Detect which cell encompasses the target text, then output its (X, Y) center coordinate. 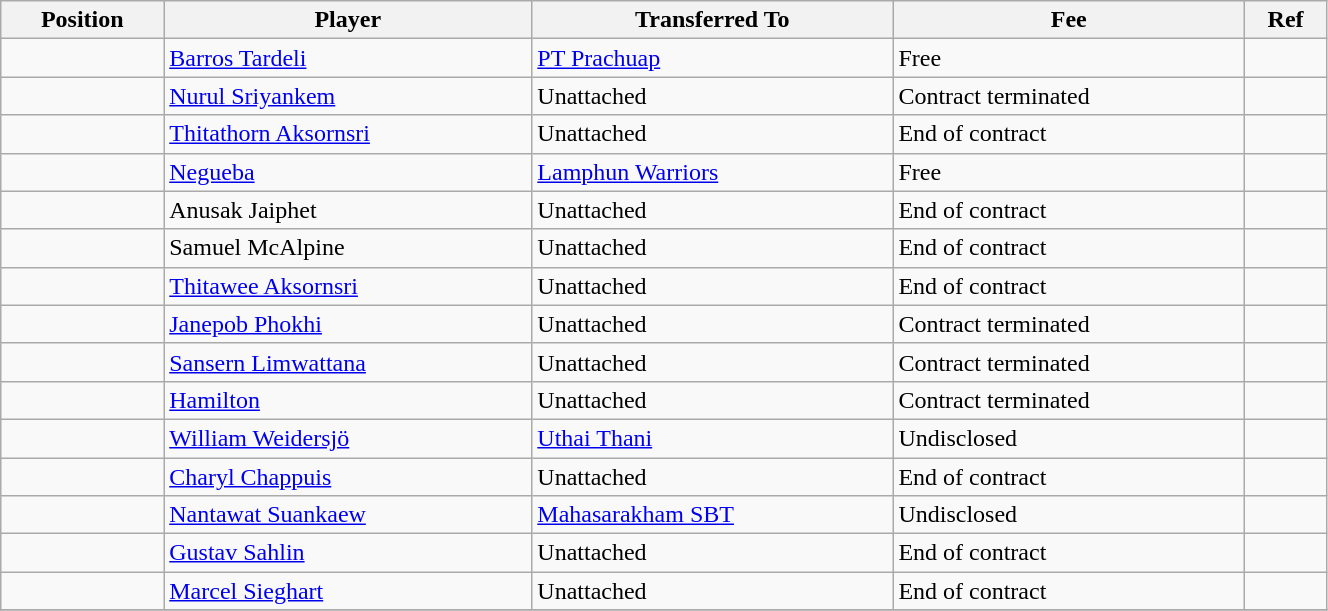
Marcel Sieghart (348, 591)
Thitathorn Aksornsri (348, 134)
Barros Tardeli (348, 58)
Ref (1286, 20)
Charyl Chappuis (348, 477)
William Weidersjö (348, 438)
Thitawee Aksornsri (348, 286)
Anusak Jaiphet (348, 210)
PT Prachuap (712, 58)
Negueba (348, 172)
Position (82, 20)
Hamilton (348, 400)
Sansern Limwattana (348, 362)
Gustav Sahlin (348, 553)
Player (348, 20)
Nantawat Suankaew (348, 515)
Transferred To (712, 20)
Samuel McAlpine (348, 248)
Janepob Phokhi (348, 324)
Fee (1069, 20)
Uthai Thani (712, 438)
Lamphun Warriors (712, 172)
Nurul Sriyankem (348, 96)
Mahasarakham SBT (712, 515)
